Return the [X, Y] coordinate for the center point of the cell that contains the specified text.  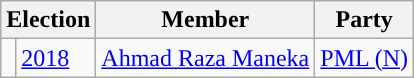
Ahmad Raza Maneka [206, 58]
Election [48, 20]
Member [206, 20]
2018 [56, 58]
Party [364, 20]
PML (N) [364, 58]
